Extract the (X, Y) coordinate from the center of the cell holding the provided text.  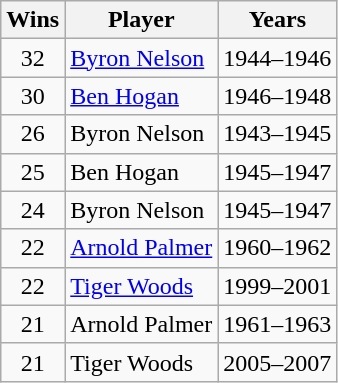
30 (33, 96)
1999–2001 (278, 286)
1943–1945 (278, 134)
32 (33, 58)
Wins (33, 20)
2005–2007 (278, 362)
24 (33, 210)
1961–1963 (278, 324)
Years (278, 20)
1946–1948 (278, 96)
26 (33, 134)
25 (33, 172)
Player (142, 20)
1960–1962 (278, 248)
1944–1946 (278, 58)
